For the text-containing cell, return its midpoint in (X, Y) coordinate format. 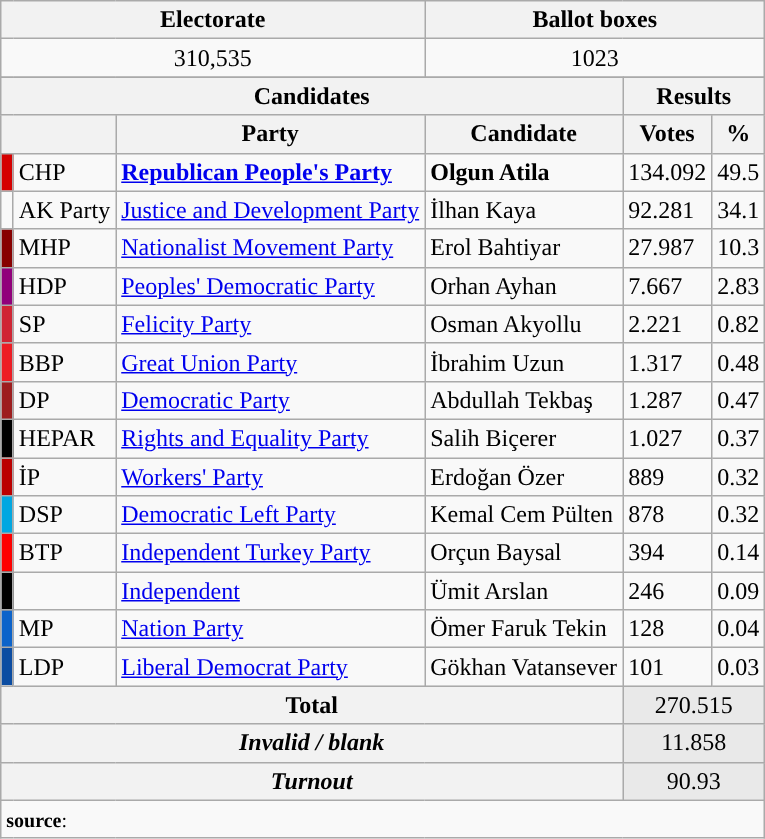
878 (668, 515)
Nationalist Movement Party (270, 248)
Votes (668, 134)
0.37 (738, 438)
34.1 (738, 210)
2.83 (738, 286)
Total (312, 705)
Rights and Equality Party (270, 438)
Erdoğan Özer (524, 477)
Felicity Party (270, 324)
7.667 (668, 286)
889 (668, 477)
DP (64, 400)
source: (383, 819)
Kemal Cem Pülten (524, 515)
Abdullah Tekbaş (524, 400)
Great Union Party (270, 362)
Candidate (524, 134)
İbrahim Uzun (524, 362)
Ömer Faruk Tekin (524, 629)
246 (668, 591)
Party (270, 134)
Orçun Baysal (524, 553)
11.858 (694, 743)
DSP (64, 515)
Peoples' Democratic Party (270, 286)
Independent Turkey Party (270, 553)
27.987 (668, 248)
101 (668, 667)
Justice and Development Party (270, 210)
Democratic Party (270, 400)
BTP (64, 553)
Independent (270, 591)
Ballot boxes (595, 20)
Erol Bahtiyar (524, 248)
Orhan Ayhan (524, 286)
% (738, 134)
270.515 (694, 705)
Results (694, 96)
1.317 (668, 362)
Democratic Left Party (270, 515)
İP (64, 477)
310,535 (213, 58)
İlhan Kaya (524, 210)
MHP (64, 248)
0.09 (738, 591)
92.281 (668, 210)
1.287 (668, 400)
Salih Biçerer (524, 438)
SP (64, 324)
90.93 (694, 781)
Invalid / blank (312, 743)
Republican People's Party (270, 172)
AK Party (64, 210)
Ümit Arslan (524, 591)
1.027 (668, 438)
0.47 (738, 400)
394 (668, 553)
Turnout (312, 781)
Nation Party (270, 629)
Osman Akyollu (524, 324)
1023 (595, 58)
10.3 (738, 248)
0.82 (738, 324)
128 (668, 629)
49.5 (738, 172)
0.14 (738, 553)
HEPAR (64, 438)
CHP (64, 172)
0.04 (738, 629)
Electorate (213, 20)
HDP (64, 286)
Liberal Democrat Party (270, 667)
Workers' Party (270, 477)
Olgun Atila (524, 172)
0.48 (738, 362)
134.092 (668, 172)
Candidates (312, 96)
Gökhan Vatansever (524, 667)
0.03 (738, 667)
2.221 (668, 324)
BBP (64, 362)
LDP (64, 667)
MP (64, 629)
